Determine the (x, y) coordinate at the center of the cell enclosing the given text.  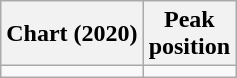
Peakposition (189, 34)
Chart (2020) (72, 34)
